Capture the cell that displays the provided text and extract its [x, y] central coordinate. 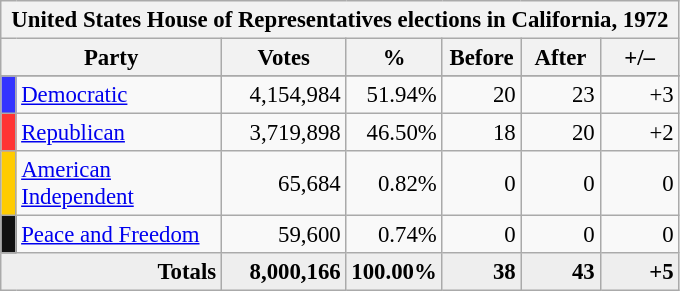
After [560, 58]
% [394, 58]
0.74% [394, 235]
46.50% [394, 133]
United States House of Representatives elections in California, 1972 [340, 20]
59,600 [284, 235]
+3 [640, 95]
Votes [284, 58]
+/– [640, 58]
65,684 [284, 184]
Republican [119, 133]
18 [482, 133]
Party [112, 58]
51.94% [394, 95]
Before [482, 58]
0.82% [394, 184]
4,154,984 [284, 95]
Democratic [119, 95]
+2 [640, 133]
American Independent [119, 184]
23 [560, 95]
Peace and Freedom [119, 235]
3,719,898 [284, 133]
